Output the [x, y] coordinate of the center of the cell containing the given text.  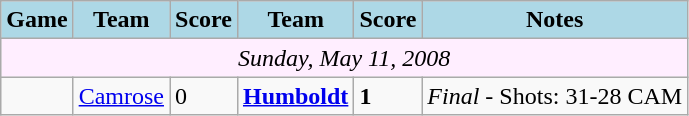
Camrose [121, 96]
1 [388, 96]
Humboldt [295, 96]
0 [204, 96]
Final - Shots: 31-28 CAM [555, 96]
Notes [555, 20]
Game [37, 20]
Sunday, May 11, 2008 [344, 58]
